Extract the [X, Y] coordinate from the center of the cell holding the provided text.  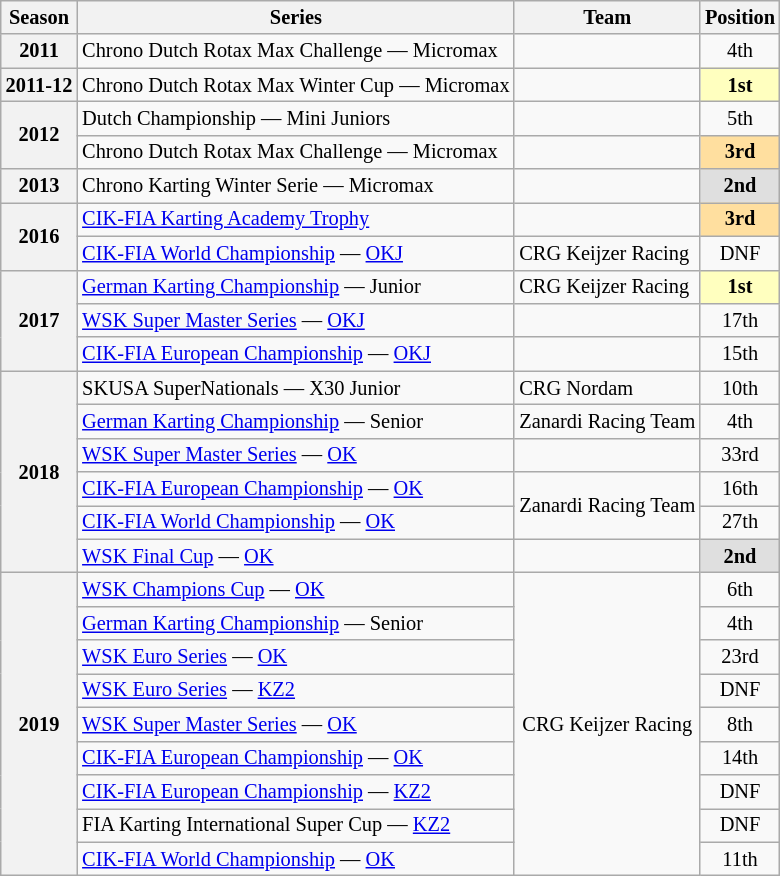
2013 [39, 186]
Team [607, 17]
Chrono Dutch Rotax Max Winter Cup — Micromax [296, 85]
CIK-FIA Karting Academy Trophy [296, 219]
WSK Euro Series — KZ2 [296, 690]
17th [740, 320]
Dutch Championship — Mini Juniors [296, 118]
CIK-FIA European Championship — OKJ [296, 354]
2017 [39, 320]
WSK Champions Cup — OK [296, 589]
27th [740, 522]
CIK-FIA World Championship — OKJ [296, 253]
Chrono Karting Winter Serie — Micromax [296, 186]
23rd [740, 657]
33rd [740, 455]
2019 [39, 724]
WSK Final Cup — OK [296, 556]
CRG Nordam [607, 388]
14th [740, 758]
Series [296, 17]
8th [740, 724]
5th [740, 118]
Position [740, 17]
SKUSA SuperNationals — X30 Junior [296, 388]
2011-12 [39, 85]
16th [740, 489]
German Karting Championship — Junior [296, 287]
CIK-FIA European Championship — KZ2 [296, 791]
2018 [39, 472]
11th [740, 859]
10th [740, 388]
WSK Euro Series — OK [296, 657]
2012 [39, 134]
6th [740, 589]
WSK Super Master Series — OKJ [296, 320]
15th [740, 354]
2011 [39, 51]
Season [39, 17]
2016 [39, 236]
FIA Karting International Super Cup — KZ2 [296, 825]
